Determine the (X, Y) coordinate at the center of the cell enclosing the given text.  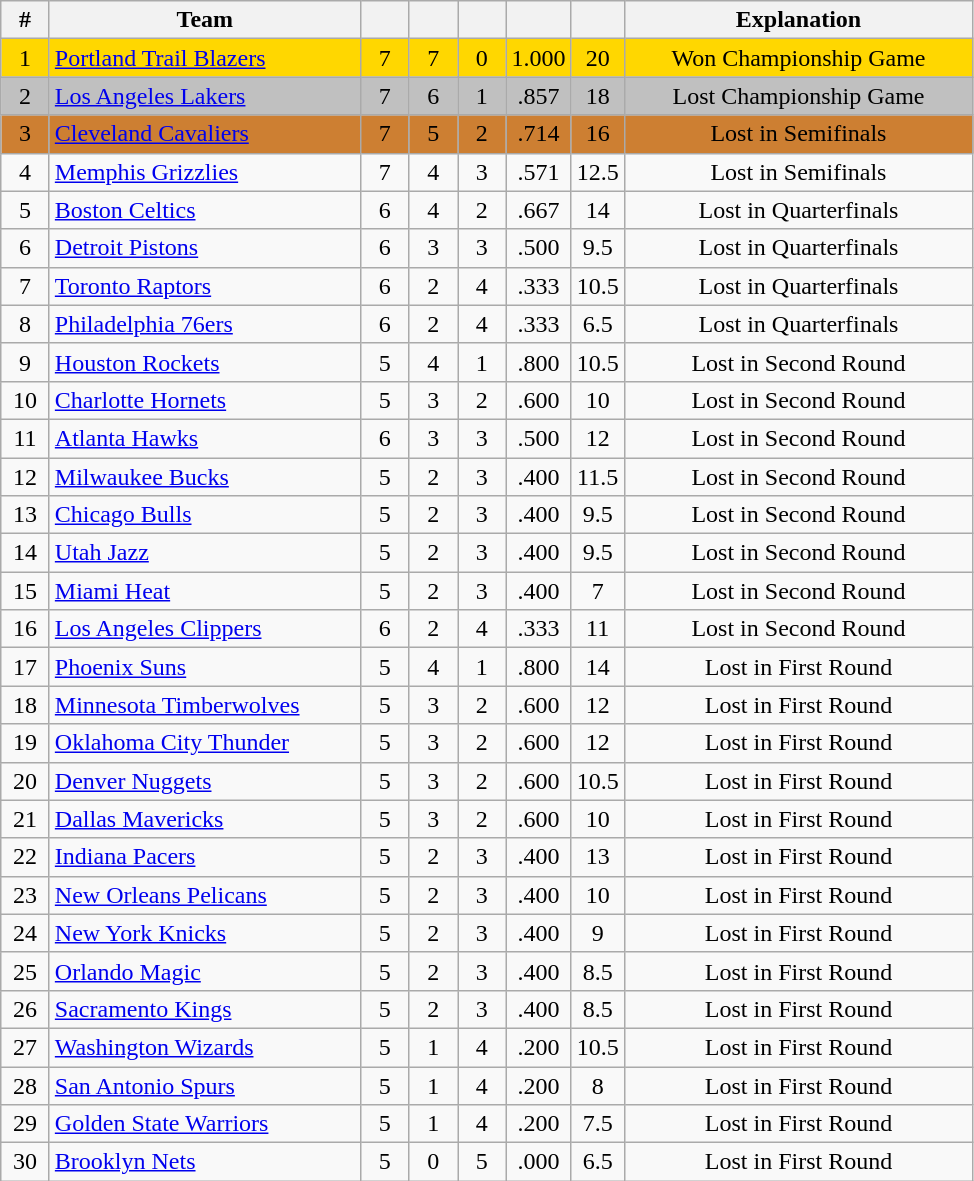
Toronto Raptors (204, 286)
15 (26, 591)
Orlando Magic (204, 971)
Portland Trail Blazers (204, 58)
.857 (538, 96)
New York Knicks (204, 933)
Sacramento Kings (204, 1009)
.571 (538, 172)
Indiana Pacers (204, 857)
Team (204, 20)
Boston Celtics (204, 210)
San Antonio Spurs (204, 1085)
Miami Heat (204, 591)
11.5 (598, 477)
22 (26, 857)
Utah Jazz (204, 553)
Detroit Pistons (204, 248)
Phoenix Suns (204, 667)
28 (26, 1085)
Golden State Warriors (204, 1124)
# (26, 20)
Milwaukee Bucks (204, 477)
30 (26, 1162)
19 (26, 743)
Memphis Grizzlies (204, 172)
Won Championship Game (798, 58)
Minnesota Timberwolves (204, 705)
.714 (538, 134)
Washington Wizards (204, 1047)
26 (26, 1009)
12.5 (598, 172)
Philadelphia 76ers (204, 324)
Brooklyn Nets (204, 1162)
Los Angeles Lakers (204, 96)
Denver Nuggets (204, 781)
23 (26, 895)
Houston Rockets (204, 362)
Dallas Mavericks (204, 819)
25 (26, 971)
Lost Championship Game (798, 96)
7.5 (598, 1124)
Los Angeles Clippers (204, 629)
.667 (538, 210)
Charlotte Hornets (204, 400)
Atlanta Hawks (204, 438)
.000 (538, 1162)
Oklahoma City Thunder (204, 743)
Chicago Bulls (204, 515)
1.000 (538, 58)
17 (26, 667)
29 (26, 1124)
Explanation (798, 20)
New Orleans Pelicans (204, 895)
24 (26, 933)
27 (26, 1047)
21 (26, 819)
Cleveland Cavaliers (204, 134)
